Detect which cell encompasses the target text, then output its [X, Y] center coordinate. 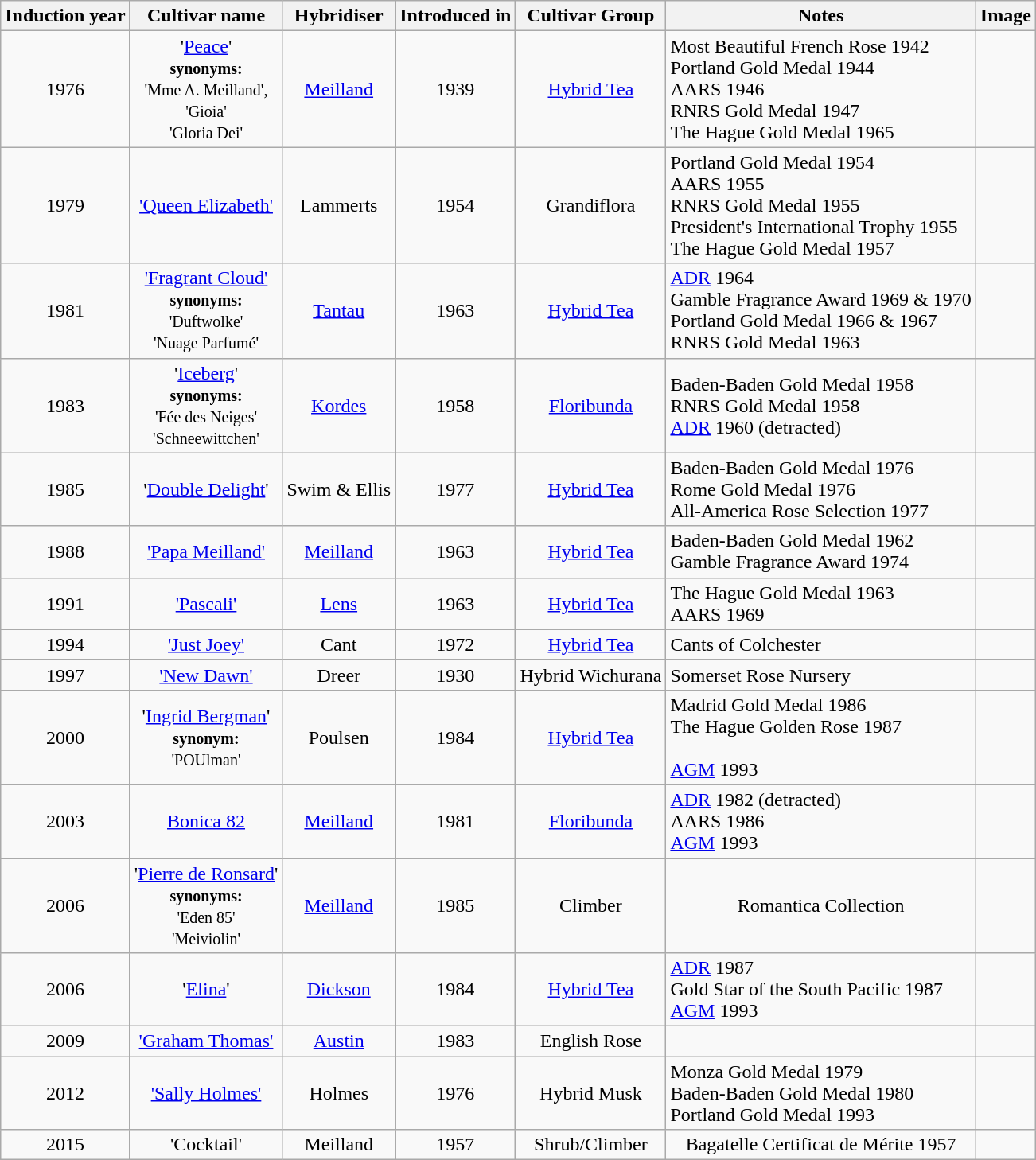
Romantica Collection [821, 905]
Kordes [339, 406]
Somerset Rose Nursery [821, 675]
'Papa Meilland' [206, 552]
'Pascali' [206, 603]
1979 [65, 205]
Lammerts [339, 205]
'Sally Holmes' [206, 1093]
Hybrid Musk [590, 1093]
1994 [65, 644]
Dickson [339, 990]
Induction year [65, 16]
'Fragrant Cloud'synonyms:'Duftwolke''Nuage Parfumé' [206, 310]
Poulsen [339, 737]
'Double Delight' [206, 489]
'Just Joey' [206, 644]
Tantau [339, 310]
2012 [65, 1093]
2015 [65, 1145]
Baden-Baden Gold Medal 1958RNRS Gold Medal 1958ADR 1960 (detracted) [821, 406]
2000 [65, 737]
1930 [455, 675]
1991 [65, 603]
Monza Gold Medal 1979Baden-Baden Gold Medal 1980Portland Gold Medal 1993 [821, 1093]
Portland Gold Medal 1954AARS 1955RNRS Gold Medal 1955President's International Trophy 1955The Hague Gold Medal 1957 [821, 205]
Climber [590, 905]
Bagatelle Certificat de Mérite 1957 [821, 1145]
Swim & Ellis [339, 489]
2009 [65, 1041]
'Elina' [206, 990]
Image [1006, 16]
English Rose [590, 1041]
Baden-Baden Gold Medal 1962Gamble Fragrance Award 1974 [821, 552]
'Pierre de Ronsard'synonyms:'Eden 85''Meiviolin' [206, 905]
Introduced in [455, 16]
1972 [455, 644]
Hybrid Wichurana [590, 675]
Cultivar Group [590, 16]
ADR 1987Gold Star of the South Pacific 1987AGM 1993 [821, 990]
Holmes [339, 1093]
1957 [455, 1145]
1954 [455, 205]
The Hague Gold Medal 1963AARS 1969 [821, 603]
'New Dawn' [206, 675]
1988 [65, 552]
ADR 1964Gamble Fragrance Award 1969 & 1970Portland Gold Medal 1966 & 1967RNRS Gold Medal 1963 [821, 310]
Baden-Baden Gold Medal 1976Rome Gold Medal 1976All-America Rose Selection 1977 [821, 489]
'Cocktail' [206, 1145]
Lens [339, 603]
Madrid Gold Medal 1986The Hague Golden Rose 1987AGM 1993 [821, 737]
1977 [455, 489]
'Peace' synonyms:'Mme A. Meilland', 'Gioia''Gloria Dei' [206, 89]
1939 [455, 89]
'Queen Elizabeth' [206, 205]
Bonica 82 [206, 821]
Shrub/Climber [590, 1145]
Grandiflora [590, 205]
Cant [339, 644]
1997 [65, 675]
Austin [339, 1041]
'Ingrid Bergman'synonym:'POUlman' [206, 737]
Cultivar name [206, 16]
ADR 1982 (detracted) AARS 1986AGM 1993 [821, 821]
Cants of Colchester [821, 644]
Most Beautiful French Rose 1942Portland Gold Medal 1944AARS 1946RNRS Gold Medal 1947The Hague Gold Medal 1965 [821, 89]
'Graham Thomas' [206, 1041]
Hybridiser [339, 16]
Dreer [339, 675]
1958 [455, 406]
2003 [65, 821]
Notes [821, 16]
'Iceberg'synonyms:'Fée des Neiges''Schneewittchen' [206, 406]
